Provide the (x, y) coordinate of the cell's center where the given text is located.  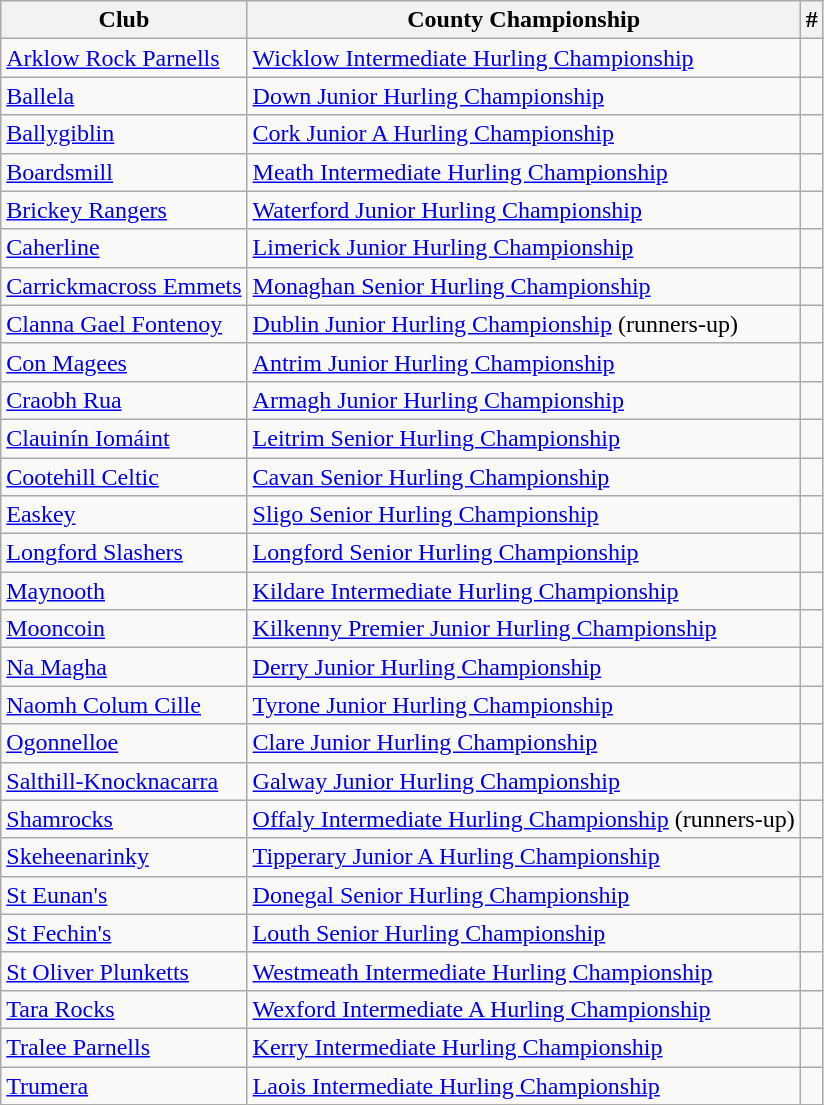
Club (124, 20)
Clauinín Iomáint (124, 438)
Cork Junior A Hurling Championship (524, 134)
Easkey (124, 515)
Meath Intermediate Hurling Championship (524, 172)
Offaly Intermediate Hurling Championship (runners-up) (524, 819)
Naomh Colum Cille (124, 705)
Shamrocks (124, 819)
Salthill-Knocknacarra (124, 781)
Clanna Gael Fontenoy (124, 324)
Tara Rocks (124, 1009)
St Eunan's (124, 895)
County Championship (524, 20)
Kildare Intermediate Hurling Championship (524, 591)
Louth Senior Hurling Championship (524, 933)
Longford Senior Hurling Championship (524, 553)
Limerick Junior Hurling Championship (524, 248)
Con Magees (124, 362)
Wicklow Intermediate Hurling Championship (524, 58)
Brickey Rangers (124, 210)
Tralee Parnells (124, 1047)
Ballela (124, 96)
Tyrone Junior Hurling Championship (524, 705)
Galway Junior Hurling Championship (524, 781)
Maynooth (124, 591)
Ogonnelloe (124, 743)
Longford Slashers (124, 553)
Kilkenny Premier Junior Hurling Championship (524, 629)
# (812, 20)
Armagh Junior Hurling Championship (524, 400)
Monaghan Senior Hurling Championship (524, 286)
Cavan Senior Hurling Championship (524, 477)
Down Junior Hurling Championship (524, 96)
Antrim Junior Hurling Championship (524, 362)
St Oliver Plunketts (124, 971)
Trumera (124, 1085)
Donegal Senior Hurling Championship (524, 895)
St Fechin's (124, 933)
Caherline (124, 248)
Arklow Rock Parnells (124, 58)
Waterford Junior Hurling Championship (524, 210)
Laois Intermediate Hurling Championship (524, 1085)
Na Magha (124, 667)
Boardsmill (124, 172)
Sligo Senior Hurling Championship (524, 515)
Westmeath Intermediate Hurling Championship (524, 971)
Carrickmacross Emmets (124, 286)
Ballygiblin (124, 134)
Dublin Junior Hurling Championship (runners-up) (524, 324)
Tipperary Junior A Hurling Championship (524, 857)
Derry Junior Hurling Championship (524, 667)
Kerry Intermediate Hurling Championship (524, 1047)
Clare Junior Hurling Championship (524, 743)
Cootehill Celtic (124, 477)
Mooncoin (124, 629)
Skeheenarinky (124, 857)
Leitrim Senior Hurling Championship (524, 438)
Craobh Rua (124, 400)
Wexford Intermediate A Hurling Championship (524, 1009)
